Determine the (X, Y) coordinate at the center of the cell enclosing the given text.  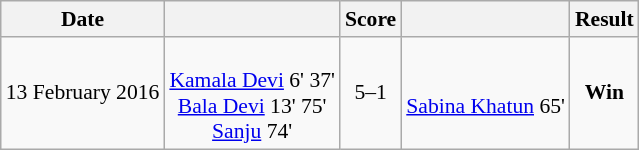
Win (604, 93)
Sabina Khatun 65' (486, 93)
Kamala Devi 6' 37'Bala Devi 13' 75'Sanju 74' (252, 93)
Result (604, 19)
Date (83, 19)
Score (370, 19)
13 February 2016 (83, 93)
5–1 (370, 93)
